From the cell containing the given text, extract its center point as (x, y) coordinate. 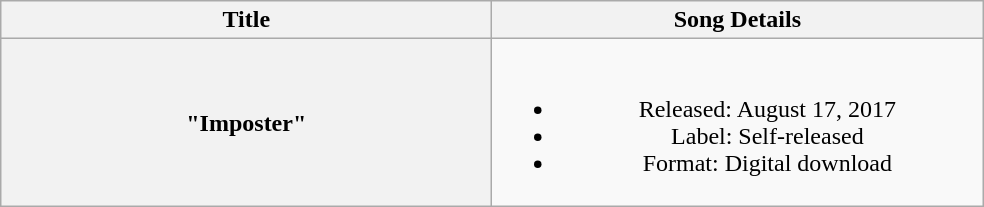
Title (246, 20)
"Imposter" (246, 122)
Song Details (738, 20)
Released: August 17, 2017Label: Self-releasedFormat: Digital download (738, 122)
